Output the [X, Y] coordinate of the center of the cell containing the given text.  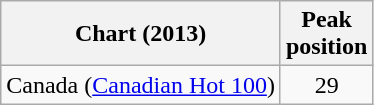
29 [326, 85]
Peakposition [326, 34]
Chart (2013) [141, 34]
Canada (Canadian Hot 100) [141, 85]
